Locate the cell with the specified text and output its [x, y] center coordinate. 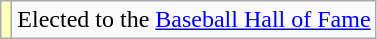
Elected to the Baseball Hall of Fame [194, 20]
